Extract the [x, y] coordinate from the center of the cell holding the provided text.  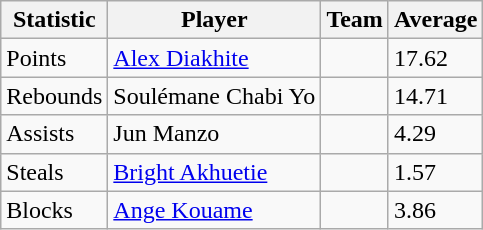
17.62 [436, 58]
Team [355, 20]
Jun Manzo [214, 134]
Assists [54, 134]
Alex Diakhite [214, 58]
Ange Kouame [214, 210]
Statistic [54, 20]
1.57 [436, 172]
Soulémane Chabi Yo [214, 96]
Average [436, 20]
4.29 [436, 134]
Player [214, 20]
14.71 [436, 96]
Blocks [54, 210]
Rebounds [54, 96]
3.86 [436, 210]
Points [54, 58]
Bright Akhuetie [214, 172]
Steals [54, 172]
